Detect which cell encompasses the target text, then output its (X, Y) center coordinate. 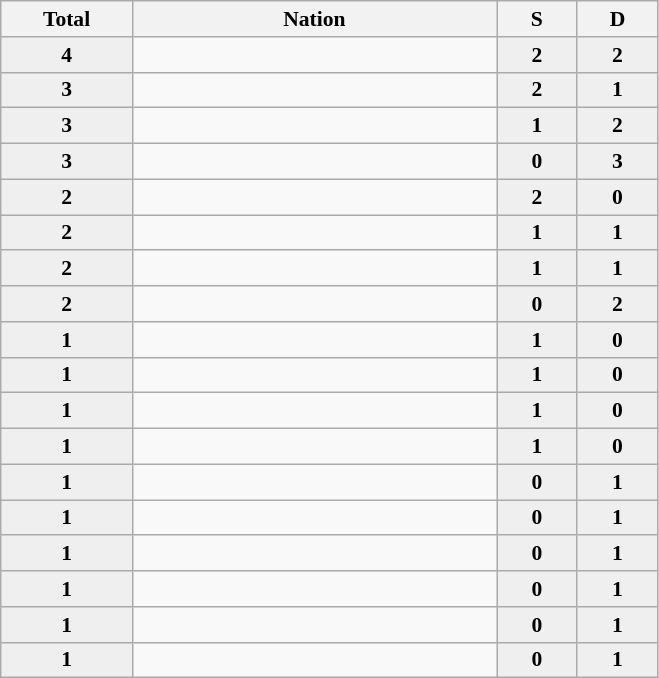
4 (67, 55)
S (536, 19)
Total (67, 19)
D (618, 19)
Nation (314, 19)
